Provide the [x, y] coordinate of the cell's center where the given text is located.  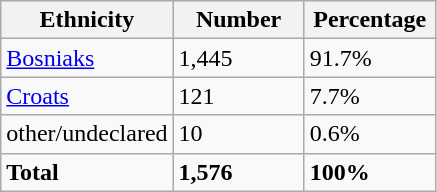
0.6% [370, 134]
7.7% [370, 96]
100% [370, 172]
10 [238, 134]
Percentage [370, 20]
Bosniaks [87, 58]
1,445 [238, 58]
1,576 [238, 172]
Total [87, 172]
Ethnicity [87, 20]
91.7% [370, 58]
Number [238, 20]
other/undeclared [87, 134]
121 [238, 96]
Croats [87, 96]
